Provide the (X, Y) coordinate of the cell's center where the given text is located.  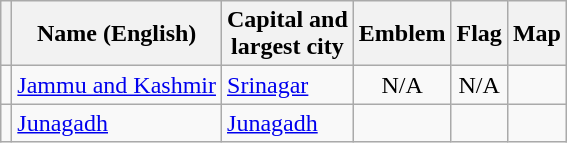
Srinagar (288, 85)
Map (536, 34)
Jammu and Kashmir (117, 85)
Flag (479, 34)
Capital and largest city (288, 34)
Emblem (402, 34)
Name (English) (117, 34)
